Provide the [x, y] coordinate of the cell's center where the given text is located.  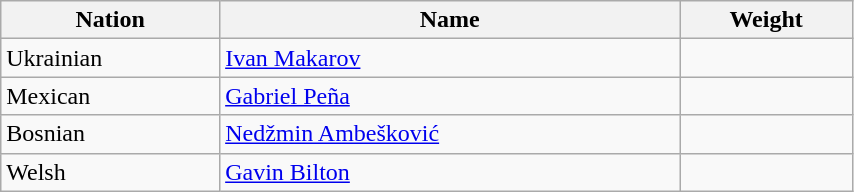
Gabriel Peña [450, 96]
Ivan Makarov [450, 58]
Welsh [110, 172]
Nation [110, 20]
Weight [766, 20]
Mexican [110, 96]
Gavin Bilton [450, 172]
Bosnian [110, 134]
Ukrainian [110, 58]
Name [450, 20]
Nedžmin Ambešković [450, 134]
